Extract the [x, y] coordinate from the center of the cell holding the provided text.  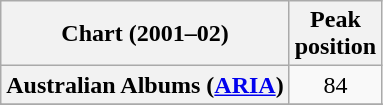
Australian Albums (ARIA) [145, 85]
84 [335, 85]
Peakposition [335, 34]
Chart (2001–02) [145, 34]
